Return [x, y] of the center of cell containing provided text 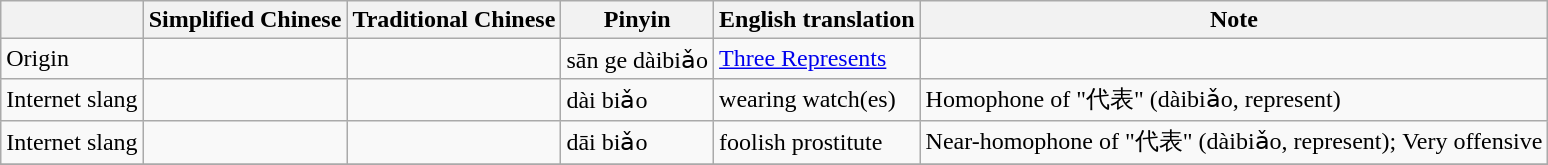
Homophone of "代表" (dàibiǎo, represent) [1234, 100]
wearing watch(es) [817, 100]
Near-homophone of "代表" (dàibiǎo, represent); Very offensive [1234, 142]
dài biǎo [638, 100]
foolish prostitute [817, 142]
Traditional Chinese [454, 20]
Simplified Chinese [245, 20]
Note [1234, 20]
dāi biǎo [638, 142]
Origin [72, 59]
Three Represents [817, 59]
Pinyin [638, 20]
English translation [817, 20]
sān ge dàibiǎo [638, 59]
